Return (X, Y) of the center of cell containing provided text 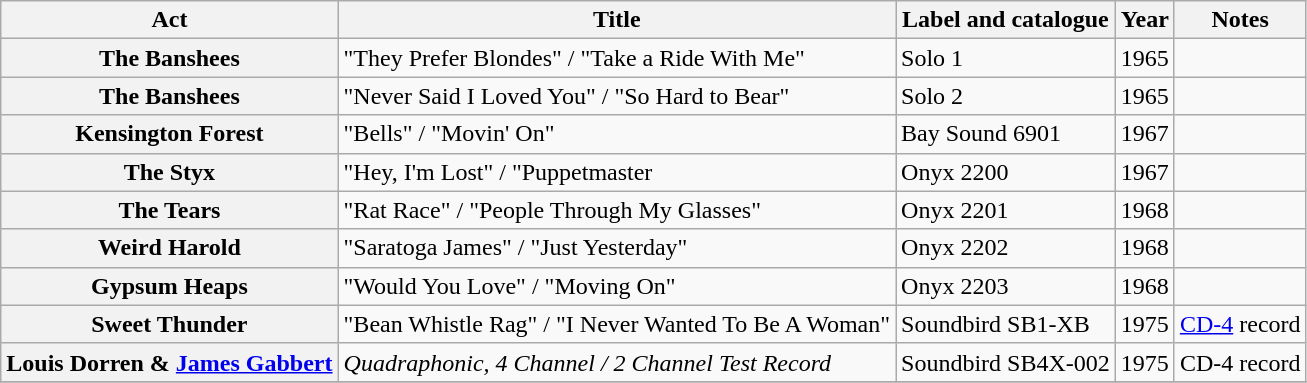
Solo 2 (1006, 96)
Onyx 2200 (1006, 172)
Bay Sound 6901 (1006, 134)
The Styx (170, 172)
Quadraphonic, 4 Channel / 2 Channel Test Record (617, 362)
Solo 1 (1006, 58)
"Rat Race" / "People Through My Glasses" (617, 210)
Notes (1240, 20)
"Would You Love" / "Moving On" (617, 286)
Louis Dorren & James Gabbert (170, 362)
Weird Harold (170, 248)
"They Prefer Blondes" / "Take a Ride With Me" (617, 58)
"Never Said I Loved You" / "So Hard to Bear" (617, 96)
"Bells" / "Movin' On" (617, 134)
Soundbird SB4X-002 (1006, 362)
Kensington Forest (170, 134)
Gypsum Heaps (170, 286)
Soundbird SB1-XB (1006, 324)
Onyx 2201 (1006, 210)
Label and catalogue (1006, 20)
Onyx 2202 (1006, 248)
Year (1144, 20)
The Tears (170, 210)
Onyx 2203 (1006, 286)
Title (617, 20)
"Bean Whistle Rag" / "I Never Wanted To Be A Woman" (617, 324)
"Hey, I'm Lost" / "Puppetmaster (617, 172)
"Saratoga James" / "Just Yesterday" (617, 248)
Act (170, 20)
Sweet Thunder (170, 324)
